Return the (x, y) coordinate for the center point of the cell that contains the specified text.  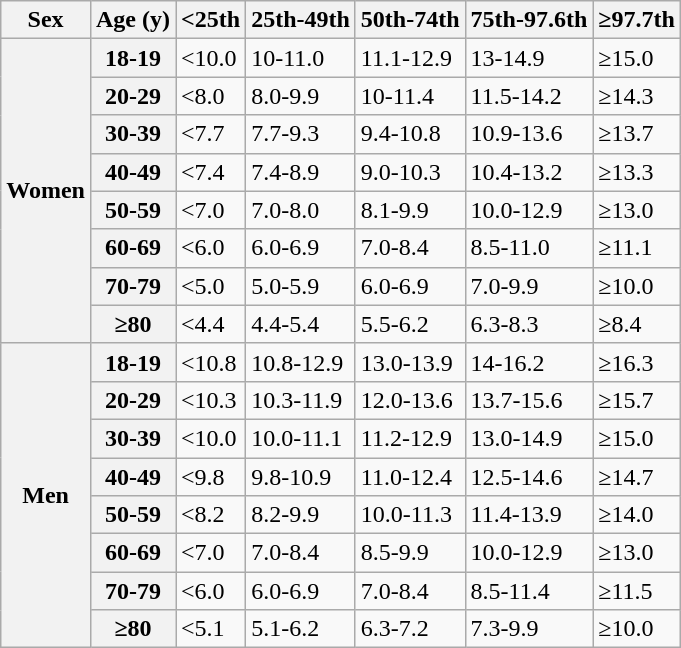
8.5-9.9 (410, 553)
50th-74th (410, 20)
10.4-13.2 (529, 172)
≥14.7 (637, 477)
5.0-5.9 (301, 286)
7.0-8.0 (301, 210)
11.0-12.4 (410, 477)
≥14.3 (637, 96)
9.0-10.3 (410, 172)
≥11.5 (637, 591)
<8.0 (211, 96)
10-11.0 (301, 58)
13-14.9 (529, 58)
5.5-6.2 (410, 324)
11.1-12.9 (410, 58)
≥16.3 (637, 362)
Sex (46, 20)
5.1-6.2 (301, 629)
<25th (211, 20)
11.2-12.9 (410, 438)
≥97.7th (637, 20)
Women (46, 191)
7.7-9.3 (301, 134)
7.3-9.9 (529, 629)
12.0-13.6 (410, 400)
<5.0 (211, 286)
≥8.4 (637, 324)
11.5-14.2 (529, 96)
<8.2 (211, 515)
9.8-10.9 (301, 477)
<10.3 (211, 400)
≥14.0 (637, 515)
<7.7 (211, 134)
7.0-9.9 (529, 286)
8.5-11.4 (529, 591)
10.8-12.9 (301, 362)
8.1-9.9 (410, 210)
≥13.7 (637, 134)
10.0-11.3 (410, 515)
10.9-13.6 (529, 134)
13.0-14.9 (529, 438)
25th-49th (301, 20)
12.5-14.6 (529, 477)
8.2-9.9 (301, 515)
10.3-11.9 (301, 400)
6.3-8.3 (529, 324)
≥15.7 (637, 400)
8.0-9.9 (301, 96)
9.4-10.8 (410, 134)
13.0-13.9 (410, 362)
6.3-7.2 (410, 629)
<7.4 (211, 172)
11.4-13.9 (529, 515)
8.5-11.0 (529, 248)
<5.1 (211, 629)
≥11.1 (637, 248)
Men (46, 495)
7.4-8.9 (301, 172)
10-11.4 (410, 96)
Age (y) (132, 20)
<4.4 (211, 324)
13.7-15.6 (529, 400)
10.0-11.1 (301, 438)
≥13.3 (637, 172)
4.4-5.4 (301, 324)
14-16.2 (529, 362)
75th-97.6th (529, 20)
<9.8 (211, 477)
<10.8 (211, 362)
